Identify which cell holds the provided text, then report its [X, Y] central coordinate. 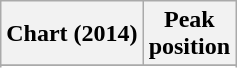
Chart (2014) [72, 34]
Peakposition [189, 34]
